Provide the (X, Y) coordinate of the cell's center where the given text is located.  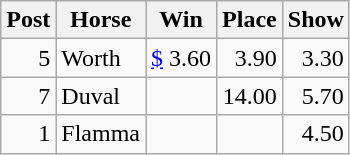
$ 3.60 (182, 58)
Horse (101, 20)
14.00 (250, 96)
Worth (101, 58)
4.50 (316, 134)
Win (182, 20)
5 (28, 58)
Duval (101, 96)
1 (28, 134)
5.70 (316, 96)
7 (28, 96)
Show (316, 20)
3.90 (250, 58)
Post (28, 20)
3.30 (316, 58)
Place (250, 20)
Flamma (101, 134)
